Pinpoint the cell where the given text exists, returning its [x, y] midpoint coordinate. 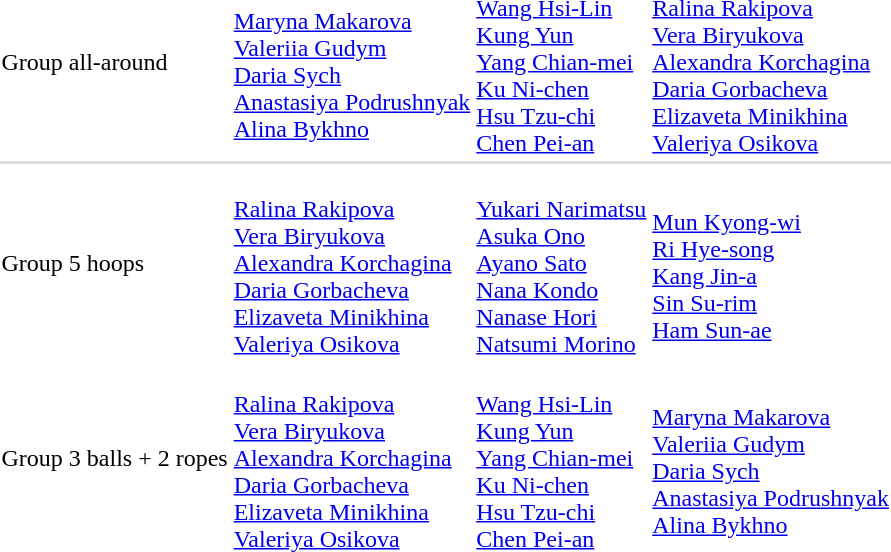
Ralina RakipovaVera BiryukovaAlexandra KorchaginaDaria GorbachevaElizaveta MinikhinaValeriya Osikova [352, 263]
Yukari NarimatsuAsuka OnoAyano SatoNana KondoNanase HoriNatsumi Morino [562, 263]
Group 5 hoops [114, 263]
Mun Kyong-wiRi Hye-songKang Jin-aSin Su-rimHam Sun-ae [771, 263]
